For the text-containing cell, return its midpoint in [x, y] coordinate format. 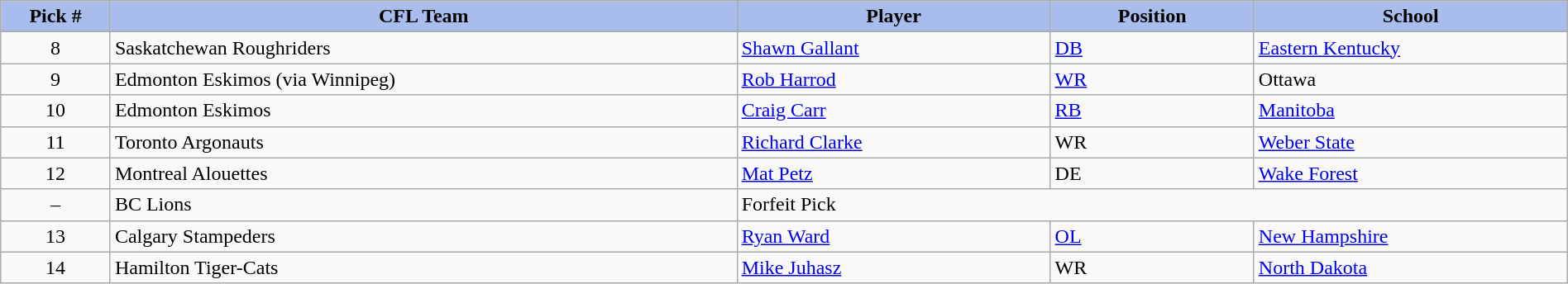
Pick # [56, 17]
Player [893, 17]
12 [56, 173]
Mat Petz [893, 173]
Montreal Alouettes [423, 173]
Mike Juhasz [893, 267]
Calgary Stampeders [423, 236]
13 [56, 236]
Weber State [1411, 142]
OL [1152, 236]
Ottawa [1411, 79]
BC Lions [423, 205]
10 [56, 111]
Forfeit Pick [1152, 205]
Hamilton Tiger-Cats [423, 267]
New Hampshire [1411, 236]
Saskatchewan Roughriders [423, 48]
DE [1152, 173]
Craig Carr [893, 111]
CFL Team [423, 17]
Eastern Kentucky [1411, 48]
Edmonton Eskimos [423, 111]
School [1411, 17]
Rob Harrod [893, 79]
11 [56, 142]
Ryan Ward [893, 236]
Toronto Argonauts [423, 142]
North Dakota [1411, 267]
– [56, 205]
9 [56, 79]
DB [1152, 48]
8 [56, 48]
Wake Forest [1411, 173]
Shawn Gallant [893, 48]
14 [56, 267]
Manitoba [1411, 111]
Edmonton Eskimos (via Winnipeg) [423, 79]
Position [1152, 17]
RB [1152, 111]
Richard Clarke [893, 142]
